Search for the cell housing the specified text and yield its (X, Y) center coordinate. 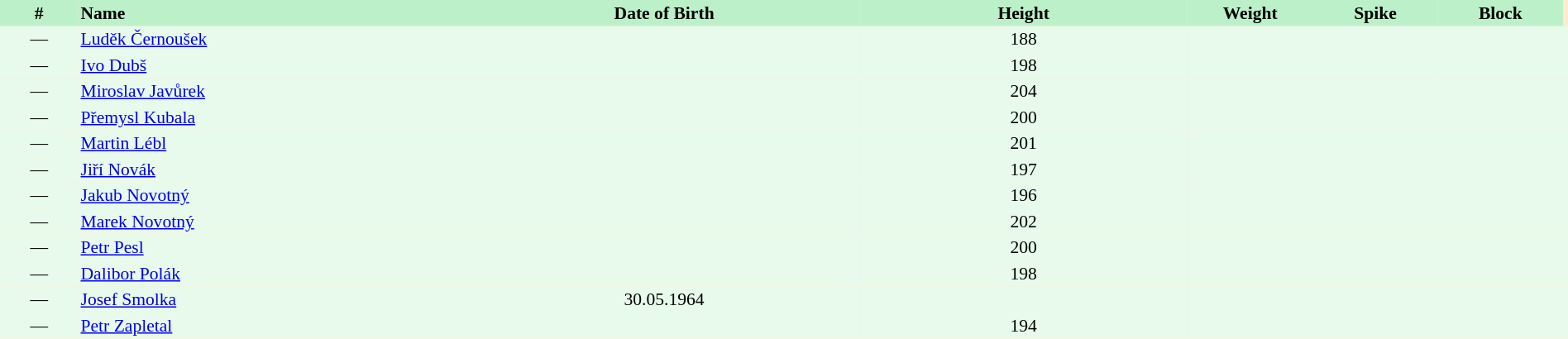
Date of Birth (664, 13)
188 (1024, 40)
Name (273, 13)
202 (1024, 222)
Spike (1374, 13)
196 (1024, 195)
Luděk Černoušek (273, 40)
Jiří Novák (273, 169)
Dalibor Polák (273, 274)
201 (1024, 144)
30.05.1964 (664, 299)
Martin Lébl (273, 144)
Přemysl Kubala (273, 117)
Block (1500, 13)
Marek Novotný (273, 222)
Petr Pesl (273, 248)
Height (1024, 13)
Miroslav Javůrek (273, 91)
Petr Zapletal (273, 326)
Josef Smolka (273, 299)
Jakub Novotný (273, 195)
194 (1024, 326)
204 (1024, 91)
# (39, 13)
Weight (1250, 13)
Ivo Dubš (273, 65)
197 (1024, 169)
